Extract the [x, y] coordinate from the center of the cell holding the provided text.  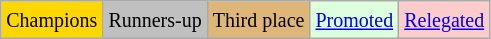
Runners-up [155, 20]
Relegated [444, 20]
Champions [52, 20]
Promoted [354, 20]
Third place [258, 20]
